Extract the [x, y] coordinate from the center of the cell holding the provided text.  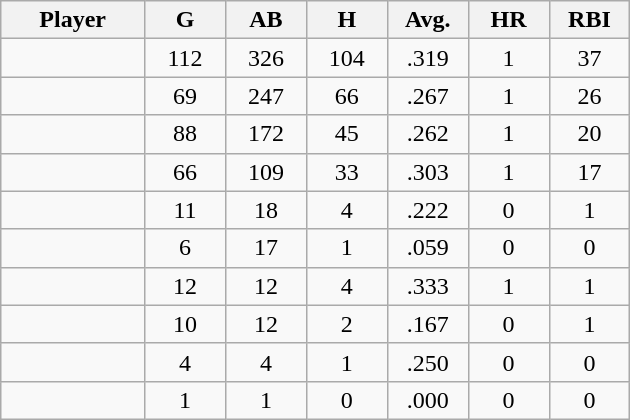
69 [186, 96]
G [186, 20]
H [346, 20]
10 [186, 324]
45 [346, 134]
88 [186, 134]
109 [266, 172]
2 [346, 324]
11 [186, 210]
20 [590, 134]
.000 [428, 400]
AB [266, 20]
Avg. [428, 20]
172 [266, 134]
.333 [428, 286]
.267 [428, 96]
Player [73, 20]
33 [346, 172]
RBI [590, 20]
37 [590, 58]
.303 [428, 172]
26 [590, 96]
.059 [428, 248]
.167 [428, 324]
6 [186, 248]
HR [508, 20]
247 [266, 96]
.250 [428, 362]
104 [346, 58]
.222 [428, 210]
.262 [428, 134]
18 [266, 210]
.319 [428, 58]
326 [266, 58]
112 [186, 58]
